Identify which cell holds the provided text, then report its [X, Y] central coordinate. 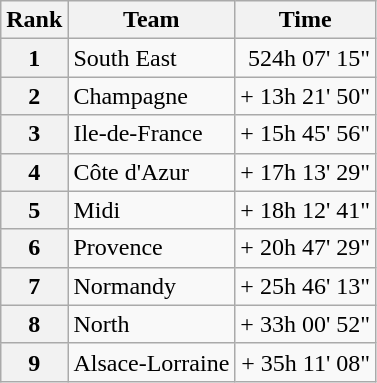
+ 20h 47' 29" [306, 248]
4 [34, 172]
Ile-de-France [152, 134]
9 [34, 362]
Normandy [152, 286]
3 [34, 134]
+ 15h 45' 56" [306, 134]
South East [152, 58]
2 [34, 96]
+ 35h 11' 08" [306, 362]
1 [34, 58]
6 [34, 248]
Midi [152, 210]
Rank [34, 20]
Provence [152, 248]
5 [34, 210]
Côte d'Azur [152, 172]
Team [152, 20]
North [152, 324]
8 [34, 324]
+ 13h 21' 50" [306, 96]
+ 18h 12' 41" [306, 210]
+ 25h 46' 13" [306, 286]
524h 07' 15" [306, 58]
+ 33h 00' 52" [306, 324]
+ 17h 13' 29" [306, 172]
Alsace-Lorraine [152, 362]
Champagne [152, 96]
7 [34, 286]
Time [306, 20]
